Locate the cell with the specified text and output its (x, y) center coordinate. 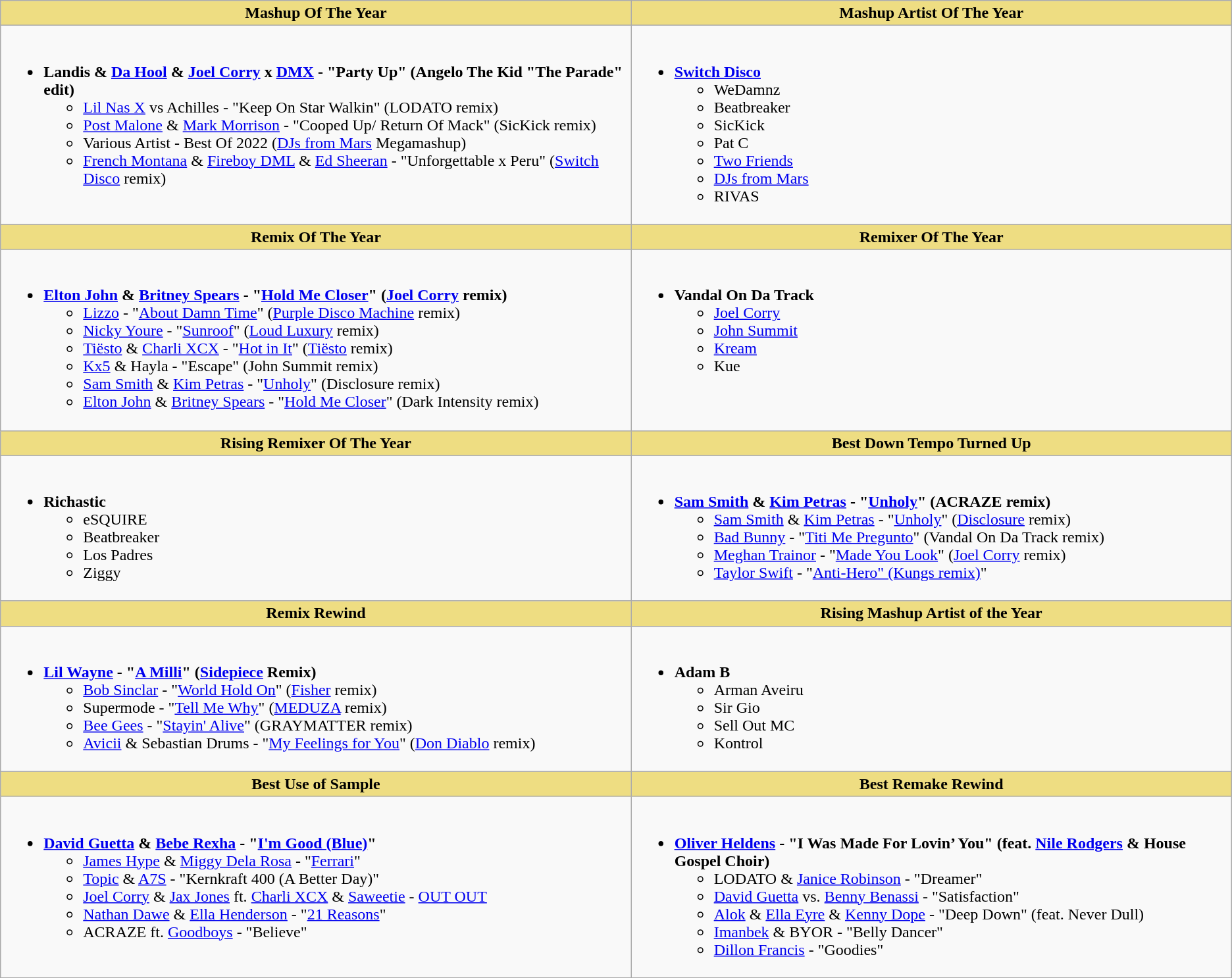
Adam BArman AveiruSir GioSell Out MCKontrol (931, 699)
Best Remake Rewind (931, 784)
Best Use of Sample (316, 784)
Best Down Tempo Turned Up (931, 443)
Remix Rewind (316, 613)
RichasticeSQUIREBeatbreakerLos PadresZiggy (316, 528)
Mashup Of The Year (316, 13)
Mashup Artist Of The Year (931, 13)
Vandal On Da TrackJoel CorryJohn SummitKreamKue (931, 340)
Rising Remixer Of The Year (316, 443)
Remixer Of The Year (931, 237)
Remix Of The Year (316, 237)
Switch DiscoWeDamnzBeatbreakerSicKickPat CTwo FriendsDJs from MarsRIVAS (931, 125)
Rising Mashup Artist of the Year (931, 613)
